Detect which cell encompasses the target text, then output its (x, y) center coordinate. 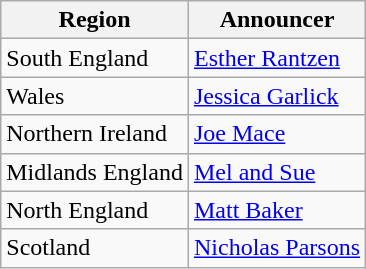
Esther Rantzen (276, 58)
Joe Mace (276, 134)
Northern Ireland (95, 134)
North England (95, 210)
South England (95, 58)
Matt Baker (276, 210)
Jessica Garlick (276, 96)
Scotland (95, 248)
Midlands England (95, 172)
Mel and Sue (276, 172)
Nicholas Parsons (276, 248)
Region (95, 20)
Announcer (276, 20)
Wales (95, 96)
